From the cell containing the given text, extract its center point as (X, Y) coordinate. 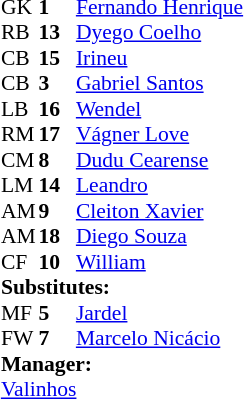
MF (20, 313)
FW (20, 339)
10 (57, 262)
CM (20, 160)
9 (57, 211)
Substitutes: (122, 287)
Manager: (122, 364)
Diego Souza (160, 237)
Dudu Cearense (160, 160)
Marcelo Nicácio (160, 339)
7 (57, 339)
18 (57, 237)
RM (20, 135)
LB (20, 109)
5 (57, 313)
Vágner Love (160, 135)
Cleiton Xavier (160, 211)
14 (57, 185)
13 (57, 33)
Leandro (160, 185)
RB (20, 33)
Wendel (160, 109)
William (160, 262)
Jardel (160, 313)
17 (57, 135)
16 (57, 109)
15 (57, 58)
8 (57, 160)
LM (20, 185)
Irineu (160, 58)
CF (20, 262)
Gabriel Santos (160, 83)
Dyego Coelho (160, 33)
3 (57, 83)
